Pinpoint the cell where the given text exists, returning its [x, y] midpoint coordinate. 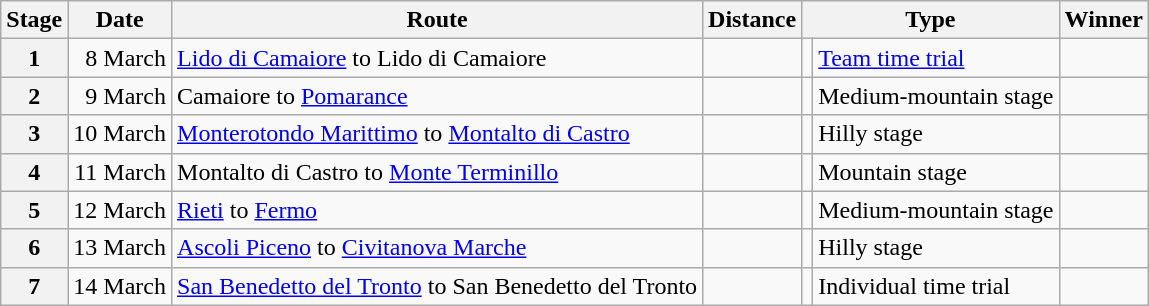
Team time trial [936, 58]
Date [120, 20]
Lido di Camaiore to Lido di Camaiore [438, 58]
3 [34, 134]
San Benedetto del Tronto to San Benedetto del Tronto [438, 286]
6 [34, 248]
1 [34, 58]
Monterotondo Marittimo to Montalto di Castro [438, 134]
Winner [1104, 20]
10 March [120, 134]
12 March [120, 210]
14 March [120, 286]
8 March [120, 58]
Individual time trial [936, 286]
7 [34, 286]
13 March [120, 248]
Route [438, 20]
4 [34, 172]
Distance [752, 20]
Mountain stage [936, 172]
5 [34, 210]
Montalto di Castro to Monte Terminillo [438, 172]
9 March [120, 96]
Rieti to Fermo [438, 210]
Camaiore to Pomarance [438, 96]
Stage [34, 20]
Ascoli Piceno to Civitanova Marche [438, 248]
Type [930, 20]
2 [34, 96]
11 March [120, 172]
